Detect which cell encompasses the target text, then output its [x, y] center coordinate. 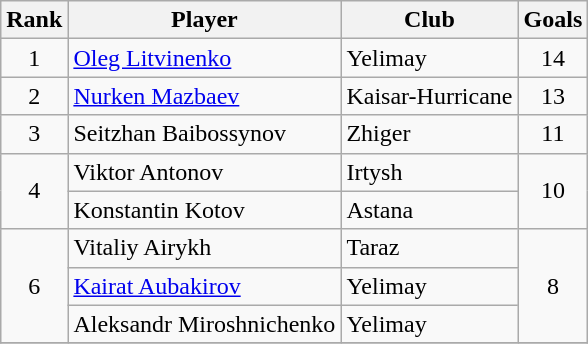
Konstantin Kotov [204, 210]
14 [553, 58]
Goals [553, 20]
Player [204, 20]
Vitaliy Airykh [204, 248]
3 [34, 134]
6 [34, 286]
8 [553, 286]
Zhiger [430, 134]
1 [34, 58]
Aleksandr Miroshnichenko [204, 324]
Rank [34, 20]
Oleg Litvinenko [204, 58]
Club [430, 20]
13 [553, 96]
Viktor Antonov [204, 172]
Taraz [430, 248]
Nurken Mazbaev [204, 96]
2 [34, 96]
Seitzhan Baibossynov [204, 134]
Irtysh [430, 172]
Astana [430, 210]
10 [553, 191]
Kaisar-Hurricane [430, 96]
11 [553, 134]
Kairat Aubakirov [204, 286]
4 [34, 191]
